Extract the [X, Y] coordinate from the center of the cell holding the provided text.  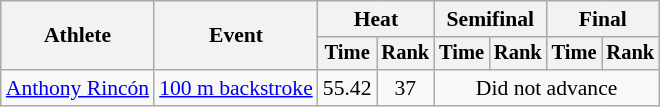
37 [405, 88]
Anthony Rincón [78, 88]
Semifinal [490, 19]
Final [603, 19]
100 m backstroke [236, 88]
Event [236, 36]
Did not advance [546, 88]
Heat [376, 19]
Athlete [78, 36]
55.42 [348, 88]
